Provide the [x, y] coordinate of the cell's center where the given text is located.  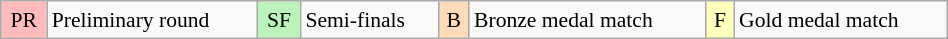
Bronze medal match [588, 20]
F [720, 20]
Preliminary round [152, 20]
Gold medal match [840, 20]
PR [24, 20]
SF [280, 20]
B [454, 20]
Semi-finals [369, 20]
